Return the (x, y) coordinate for the center point of the cell that contains the specified text.  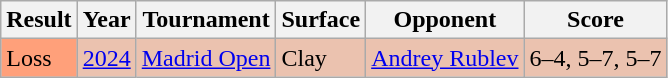
6–4, 5–7, 5–7 (596, 58)
Surface (321, 20)
Andrey Rublev (445, 58)
2024 (106, 58)
Madrid Open (206, 58)
Tournament (206, 20)
Score (596, 20)
Clay (321, 58)
Year (106, 20)
Opponent (445, 20)
Loss (39, 58)
Result (39, 20)
